Provide the (X, Y) coordinate of the cell's center where the given text is located.  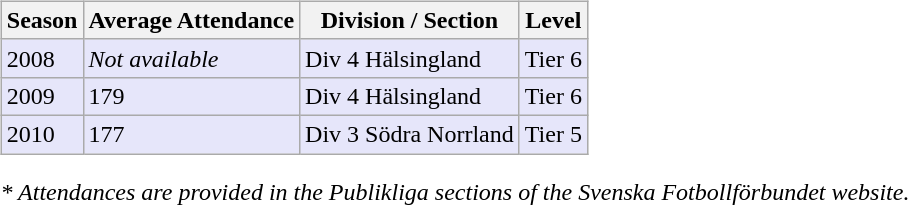
Not available (192, 58)
Division / Section (410, 20)
Average Attendance (192, 20)
Tier 5 (553, 134)
Season (42, 20)
179 (192, 96)
2008 (42, 58)
Level (553, 20)
2009 (42, 96)
177 (192, 134)
2010 (42, 134)
Div 3 Södra Norrland (410, 134)
